Find where the given text appears and provide that cell's center as [x, y] coordinate. 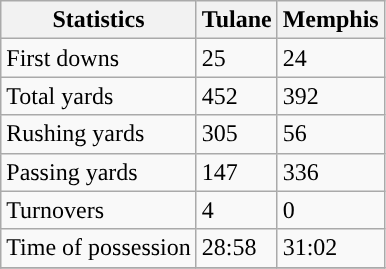
Time of possession [99, 248]
Passing yards [99, 172]
First downs [99, 58]
0 [330, 210]
305 [236, 134]
147 [236, 172]
336 [330, 172]
28:58 [236, 248]
Memphis [330, 20]
25 [236, 58]
Tulane [236, 20]
4 [236, 210]
56 [330, 134]
452 [236, 96]
392 [330, 96]
31:02 [330, 248]
Turnovers [99, 210]
Total yards [99, 96]
Rushing yards [99, 134]
24 [330, 58]
Statistics [99, 20]
